Detect which cell encompasses the target text, then output its [x, y] center coordinate. 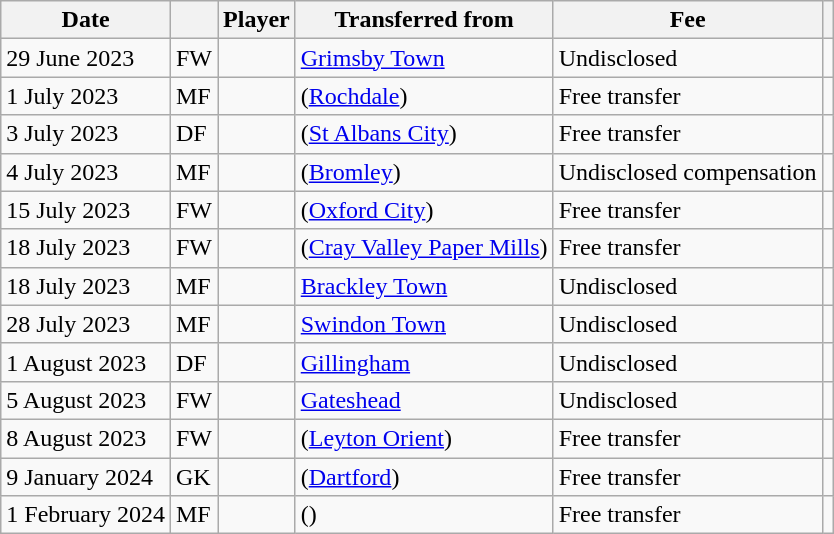
Brackley Town [424, 286]
Player [257, 20]
(Oxford City) [424, 210]
3 July 2023 [86, 134]
(Dartford) [424, 477]
8 August 2023 [86, 438]
Fee [688, 20]
28 July 2023 [86, 324]
1 August 2023 [86, 362]
(Leyton Orient) [424, 438]
(Rochdale) [424, 96]
() [424, 515]
(Bromley) [424, 172]
1 July 2023 [86, 96]
15 July 2023 [86, 210]
9 January 2024 [86, 477]
Transferred from [424, 20]
(St Albans City) [424, 134]
(Cray Valley Paper Mills) [424, 248]
Date [86, 20]
5 August 2023 [86, 400]
4 July 2023 [86, 172]
Gillingham [424, 362]
1 February 2024 [86, 515]
Swindon Town [424, 324]
Undisclosed compensation [688, 172]
GK [194, 477]
Grimsby Town [424, 58]
29 June 2023 [86, 58]
Gateshead [424, 400]
